For the text-containing cell, return its midpoint in (x, y) coordinate format. 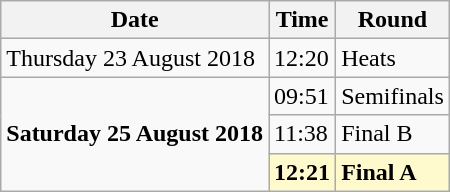
Final B (393, 134)
12:21 (302, 172)
Time (302, 20)
12:20 (302, 58)
09:51 (302, 96)
Final A (393, 172)
Saturday 25 August 2018 (135, 134)
Round (393, 20)
11:38 (302, 134)
Thursday 23 August 2018 (135, 58)
Heats (393, 58)
Date (135, 20)
Semifinals (393, 96)
